Pinpoint the cell where the given text exists, returning its [x, y] midpoint coordinate. 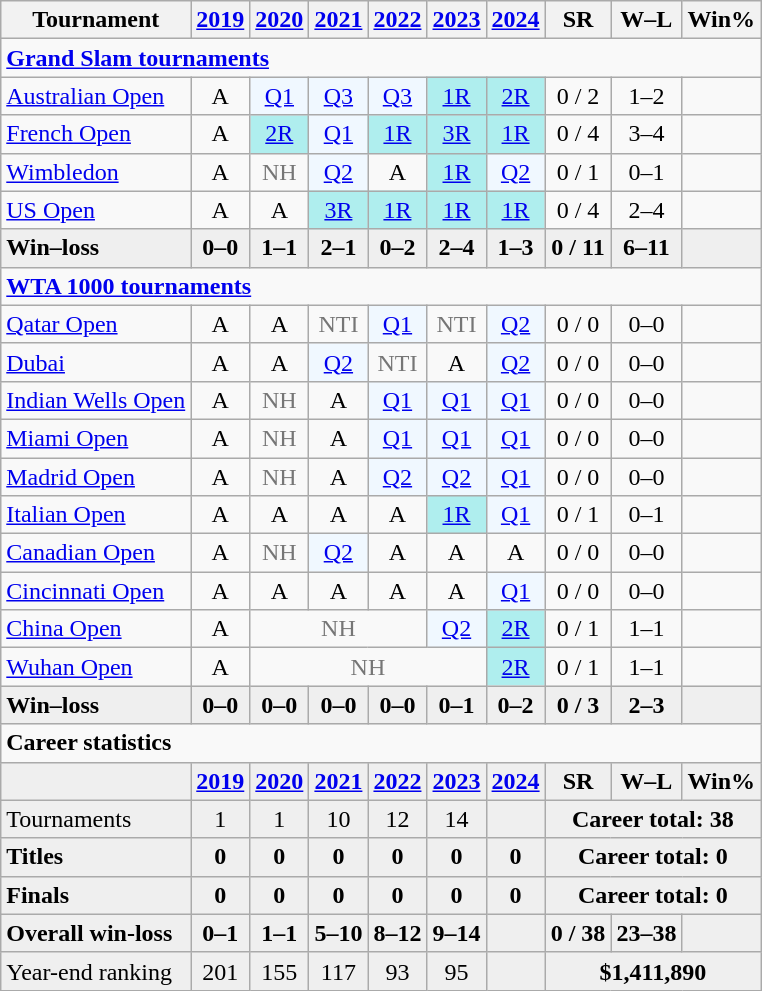
Grand Slam tournaments [381, 58]
Madrid Open [96, 477]
Canadian Open [96, 553]
Year-end ranking [96, 971]
Career statistics [381, 743]
Titles [96, 857]
French Open [96, 134]
Miami Open [96, 438]
1–3 [516, 248]
155 [280, 971]
US Open [96, 210]
0 / 3 [578, 705]
5–10 [338, 933]
Finals [96, 895]
1–2 [646, 96]
$1,411,890 [652, 971]
2–1 [338, 248]
10 [338, 819]
201 [220, 971]
Qatar Open [96, 324]
Cincinnati Open [96, 591]
Tournament [96, 20]
0 / 2 [578, 96]
Career total: 38 [652, 819]
117 [338, 971]
93 [398, 971]
WTA 1000 tournaments [381, 286]
12 [398, 819]
Indian Wells Open [96, 400]
Australian Open [96, 96]
14 [456, 819]
6–11 [646, 248]
3–4 [646, 134]
Wimbledon [96, 172]
Italian Open [96, 515]
2–3 [646, 705]
China Open [96, 629]
Tournaments [96, 819]
9–14 [456, 933]
23–38 [646, 933]
8–12 [398, 933]
Dubai [96, 362]
95 [456, 971]
0 / 11 [578, 248]
0 / 38 [578, 933]
Overall win-loss [96, 933]
Wuhan Open [96, 667]
